Return the (X, Y) coordinate for the center point of the cell that contains the specified text.  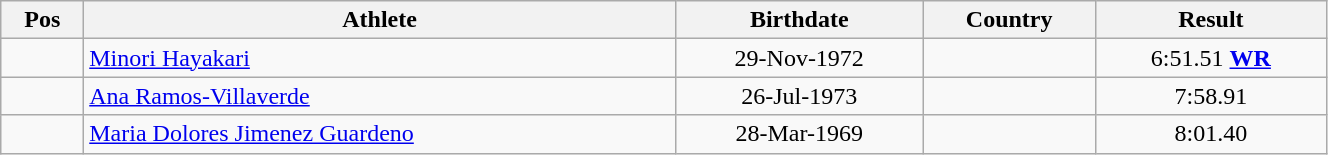
Country (1009, 20)
28-Mar-1969 (799, 134)
7:58.91 (1210, 96)
Pos (42, 20)
8:01.40 (1210, 134)
Birthdate (799, 20)
Minori Hayakari (380, 58)
Ana Ramos-Villaverde (380, 96)
Maria Dolores Jimenez Guardeno (380, 134)
6:51.51 WR (1210, 58)
29-Nov-1972 (799, 58)
Result (1210, 20)
26-Jul-1973 (799, 96)
Athlete (380, 20)
